Output the (X, Y) coordinate of the center of the cell containing the given text.  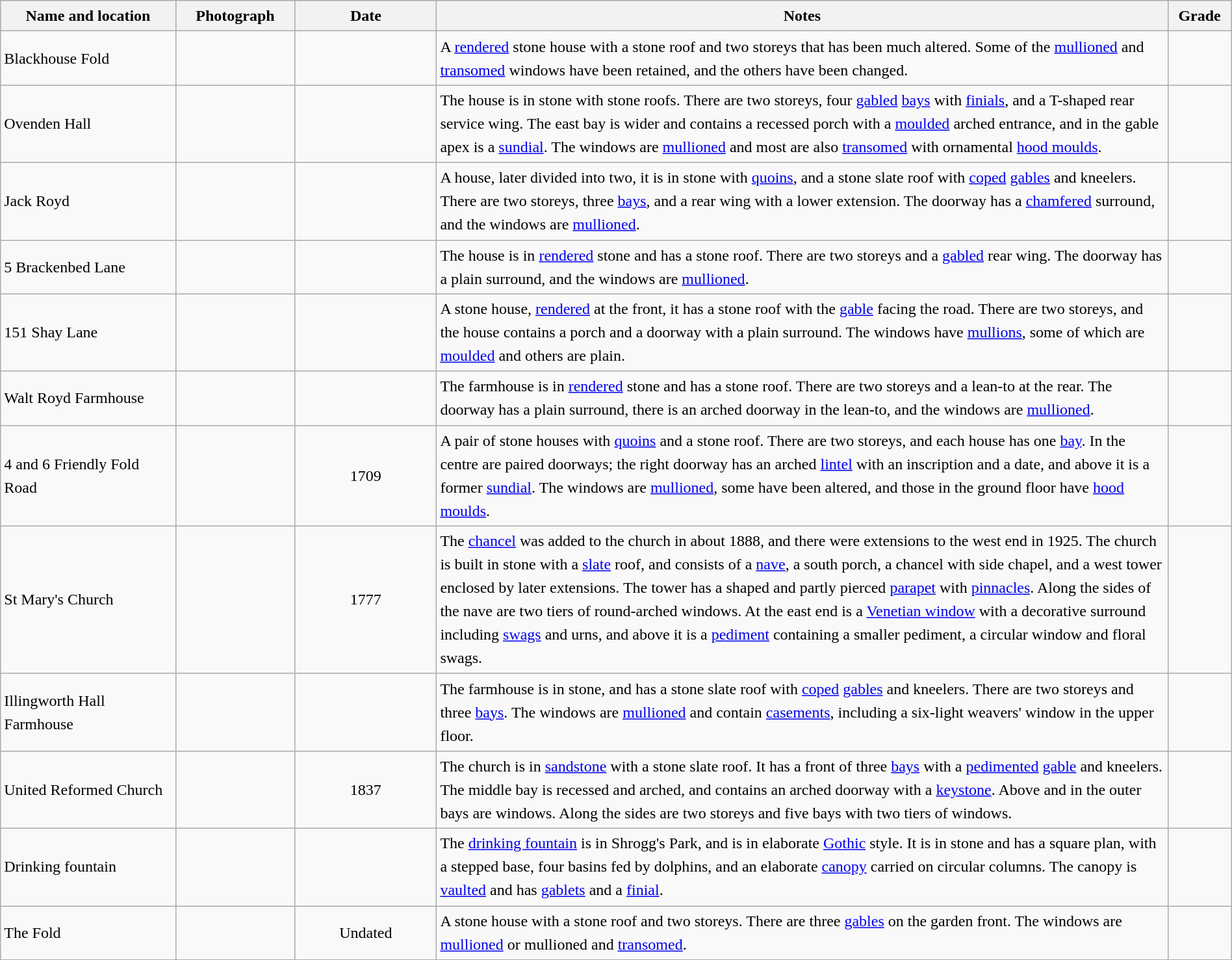
Notes (802, 16)
Ovenden Hall (88, 123)
A stone house with a stone roof and two storeys. There are three gables on the garden front. The windows are mullioned or mullioned and transomed. (802, 933)
Name and location (88, 16)
151 Shay Lane (88, 333)
5 Brackenbed Lane (88, 266)
Date (366, 16)
Photograph (235, 16)
Undated (366, 933)
The Fold (88, 933)
1777 (366, 599)
Blackhouse Fold (88, 58)
Grade (1200, 16)
Jack Royd (88, 201)
1837 (366, 789)
St Mary's Church (88, 599)
Walt Royd Farmhouse (88, 398)
Illingworth Hall Farmhouse (88, 712)
4 and 6 Friendly Fold Road (88, 476)
Drinking fountain (88, 867)
United Reformed Church (88, 789)
1709 (366, 476)
